Capture the cell that displays the provided text and extract its [X, Y] central coordinate. 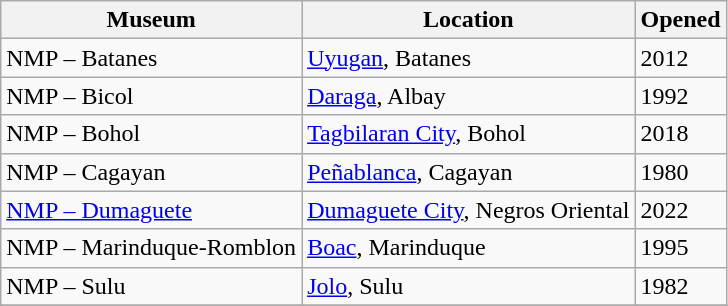
NMP – Dumaguete [152, 210]
Opened [680, 20]
NMP – Batanes [152, 58]
Jolo, Sulu [468, 286]
2022 [680, 210]
Daraga, Albay [468, 96]
1992 [680, 96]
NMP – Bicol [152, 96]
NMP – Sulu [152, 286]
1995 [680, 248]
NMP – Marinduque-Romblon [152, 248]
Uyugan, Batanes [468, 58]
2018 [680, 134]
2012 [680, 58]
NMP – Cagayan [152, 172]
Dumaguete City, Negros Oriental [468, 210]
Boac, Marinduque [468, 248]
1980 [680, 172]
1982 [680, 286]
Peñablanca, Cagayan [468, 172]
Museum [152, 20]
NMP – Bohol [152, 134]
Tagbilaran City, Bohol [468, 134]
Location [468, 20]
